Scan for the cell matching the given text and deliver its [x, y] coordinate at center. 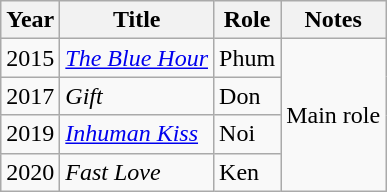
The Blue Hour [137, 58]
Year [30, 20]
Gift [137, 96]
Phum [248, 58]
Don [248, 96]
2017 [30, 96]
Noi [248, 134]
Ken [248, 172]
2015 [30, 58]
Fast Love [137, 172]
2019 [30, 134]
Role [248, 20]
2020 [30, 172]
Notes [334, 20]
Title [137, 20]
Main role [334, 115]
Inhuman Kiss [137, 134]
